From the cell containing the given text, extract its center point as [X, Y] coordinate. 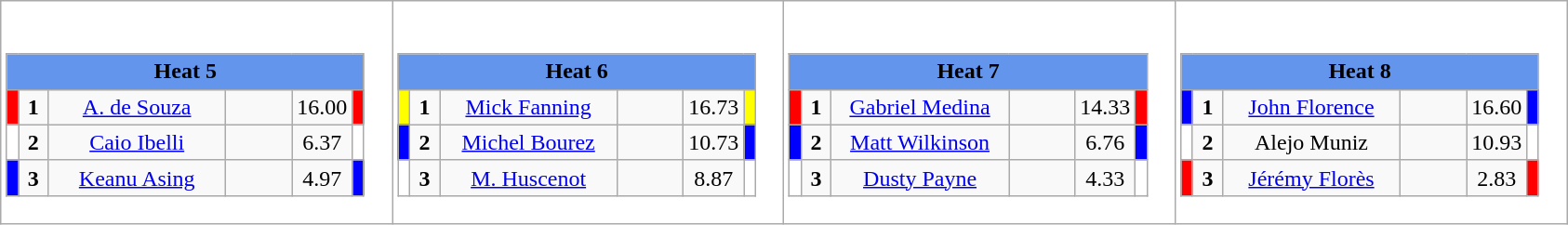
Matt Wilkinson [921, 142]
Heat 5 [185, 72]
Gabriel Medina [921, 107]
Heat 8 [1360, 72]
Dusty Payne [921, 178]
2.83 [1497, 178]
6.37 [322, 142]
Heat 8 1 John Florence 16.60 2 Alejo Muniz 10.93 3 Jérémy Florès 2.83 [1371, 112]
4.97 [322, 178]
14.33 [1105, 107]
Heat 7 [968, 72]
Heat 7 1 Gabriel Medina 14.33 2 Matt Wilkinson 6.76 3 Dusty Payne 4.33 [980, 112]
8.87 [714, 178]
Michel Bourez [528, 142]
4.33 [1105, 178]
Alejo Muniz [1311, 142]
6.76 [1105, 142]
John Florence [1311, 107]
16.00 [322, 107]
Caio Ibelli [138, 142]
Mick Fanning [528, 107]
Keanu Asing [138, 178]
A. de Souza [138, 107]
Heat 5 1 A. de Souza 16.00 2 Caio Ibelli 6.37 3 Keanu Asing 4.97 [197, 112]
Heat 6 [577, 72]
10.93 [1497, 142]
Heat 6 1 Mick Fanning 16.73 2 Michel Bourez 10.73 3 M. Huscenot 8.87 [588, 112]
Jérémy Florès [1311, 178]
16.60 [1497, 107]
M. Huscenot [528, 178]
10.73 [714, 142]
16.73 [714, 107]
